Pinpoint the cell where the given text exists, returning its [x, y] midpoint coordinate. 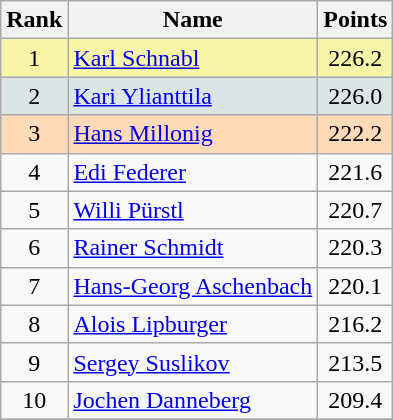
4 [34, 172]
8 [34, 324]
Sergey Suslikov [193, 362]
220.1 [356, 286]
3 [34, 134]
10 [34, 400]
222.2 [356, 134]
6 [34, 248]
Rank [34, 20]
Jochen Danneberg [193, 400]
Karl Schnabl [193, 58]
Hans-Georg Aschenbach [193, 286]
216.2 [356, 324]
Willi Pürstl [193, 210]
Edi Federer [193, 172]
Rainer Schmidt [193, 248]
Name [193, 20]
Kari Ylianttila [193, 96]
220.3 [356, 248]
221.6 [356, 172]
220.7 [356, 210]
5 [34, 210]
9 [34, 362]
Hans Millonig [193, 134]
209.4 [356, 400]
226.0 [356, 96]
2 [34, 96]
7 [34, 286]
226.2 [356, 58]
Points [356, 20]
Alois Lipburger [193, 324]
213.5 [356, 362]
1 [34, 58]
